Detect which cell encompasses the target text, then output its (X, Y) center coordinate. 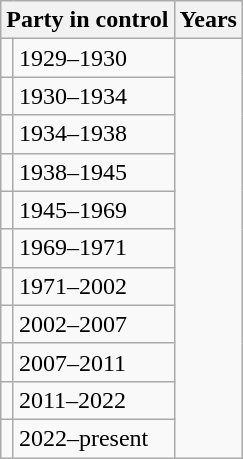
1930–1934 (94, 96)
Party in control (88, 20)
1929–1930 (94, 58)
1971–2002 (94, 286)
2022–present (94, 438)
1969–1971 (94, 248)
Years (208, 20)
2011–2022 (94, 400)
1945–1969 (94, 210)
1938–1945 (94, 172)
2002–2007 (94, 324)
1934–1938 (94, 134)
2007–2011 (94, 362)
